Determine the (x, y) coordinate at the center of the cell enclosing the given text.  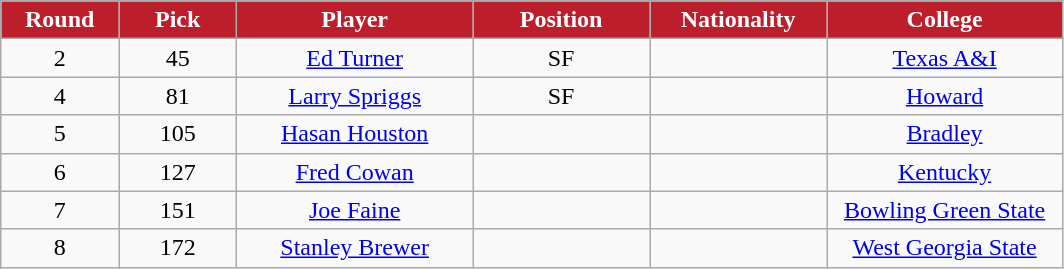
Nationality (738, 20)
Larry Spriggs (355, 96)
West Georgia State (945, 248)
Joe Faine (355, 210)
151 (178, 210)
Hasan Houston (355, 134)
Fred Cowan (355, 172)
Position (562, 20)
Stanley Brewer (355, 248)
5 (60, 134)
Bowling Green State (945, 210)
Bradley (945, 134)
8 (60, 248)
105 (178, 134)
Texas A&I (945, 58)
172 (178, 248)
Kentucky (945, 172)
4 (60, 96)
7 (60, 210)
College (945, 20)
Pick (178, 20)
81 (178, 96)
Howard (945, 96)
2 (60, 58)
6 (60, 172)
127 (178, 172)
45 (178, 58)
Ed Turner (355, 58)
Player (355, 20)
Round (60, 20)
